Return the (x, y) coordinate for the center point of the cell that contains the specified text.  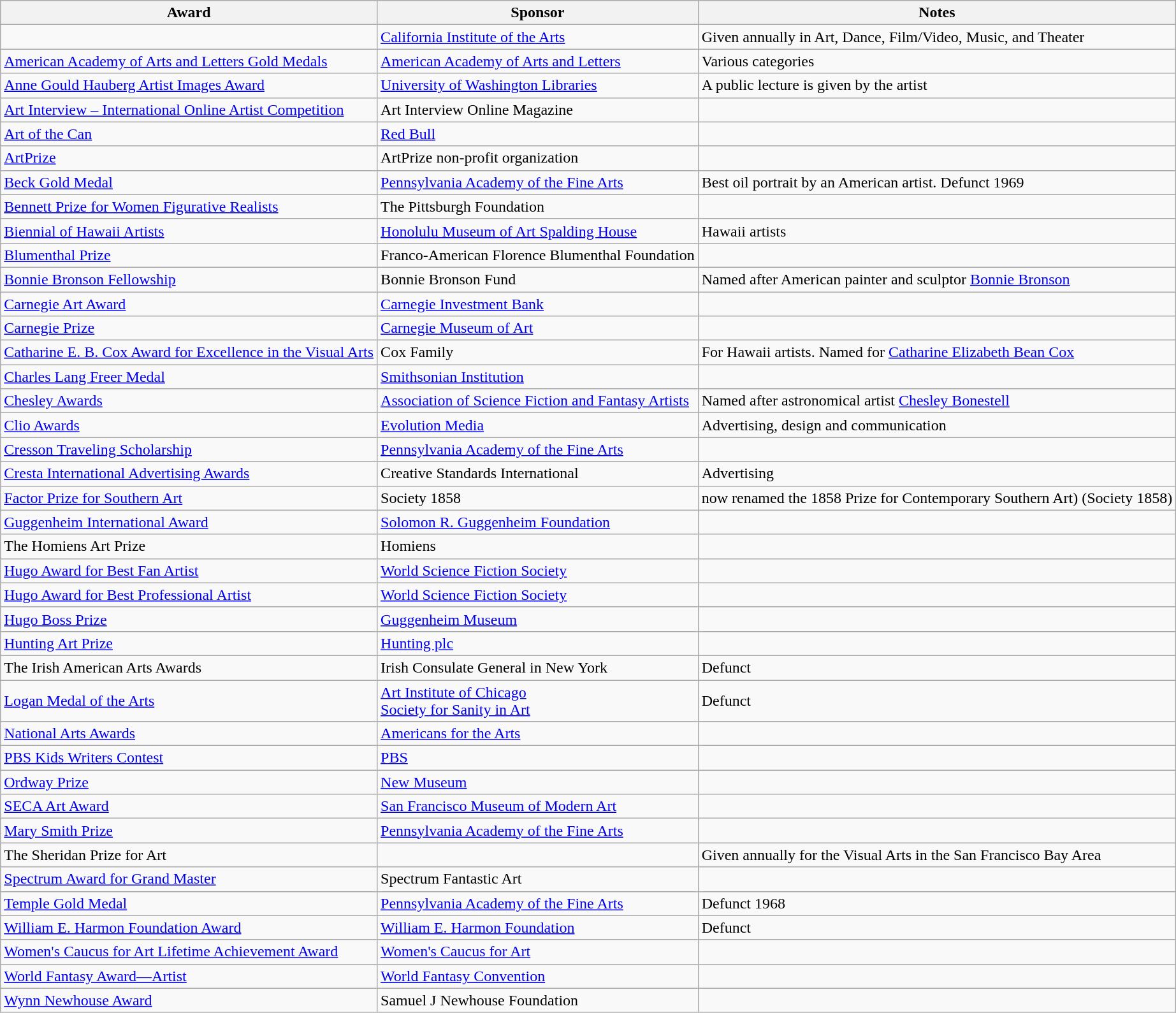
Art Institute of Chicago Society for Sanity in Art (538, 700)
For Hawaii artists. Named for Catharine Elizabeth Bean Cox (937, 353)
Hunting plc (538, 643)
Charles Lang Freer Medal (189, 377)
Hawaii artists (937, 231)
Bonnie Bronson Fund (538, 279)
Mary Smith Prize (189, 831)
World Fantasy Convention (538, 976)
Women's Caucus for Art Lifetime Achievement Award (189, 952)
Clio Awards (189, 425)
Hugo Award for Best Professional Artist (189, 595)
Smithsonian Institution (538, 377)
American Academy of Arts and Letters (538, 61)
ArtPrize non-profit organization (538, 158)
Bonnie Bronson Fellowship (189, 279)
Bennett Prize for Women Figurative Realists (189, 207)
The Homiens Art Prize (189, 546)
Notes (937, 13)
Given annually in Art, Dance, Film/Video, Music, and Theater (937, 37)
American Academy of Arts and Letters Gold Medals (189, 61)
PBS (538, 758)
William E. Harmon Foundation Award (189, 928)
Spectrum Fantastic Art (538, 879)
Various categories (937, 61)
Spectrum Award for Grand Master (189, 879)
Carnegie Investment Bank (538, 304)
Named after astronomical artist Chesley Bonestell (937, 401)
Cresson Traveling Scholarship (189, 449)
Factor Prize for Southern Art (189, 498)
Red Bull (538, 134)
California Institute of the Arts (538, 37)
University of Washington Libraries (538, 85)
Best oil portrait by an American artist. Defunct 1969 (937, 182)
Americans for the Arts (538, 734)
San Francisco Museum of Modern Art (538, 806)
Homiens (538, 546)
Named after American painter and sculptor Bonnie Bronson (937, 279)
Art Interview Online Magazine (538, 110)
Logan Medal of the Arts (189, 700)
Blumenthal Prize (189, 255)
Defunct 1968 (937, 903)
Carnegie Art Award (189, 304)
The Sheridan Prize for Art (189, 855)
Given annually for the Visual Arts in the San Francisco Bay Area (937, 855)
Honolulu Museum of Art Spalding House (538, 231)
SECA Art Award (189, 806)
Evolution Media (538, 425)
William E. Harmon Foundation (538, 928)
Creative Standards International (538, 474)
Beck Gold Medal (189, 182)
ArtPrize (189, 158)
Biennial of Hawaii Artists (189, 231)
Advertising, design and communication (937, 425)
Guggenheim International Award (189, 522)
Cresta International Advertising Awards (189, 474)
New Museum (538, 782)
World Fantasy Award—Artist (189, 976)
Irish Consulate General in New York (538, 667)
Guggenheim Museum (538, 619)
Art of the Can (189, 134)
Advertising (937, 474)
Hugo Boss Prize (189, 619)
Society 1858 (538, 498)
A public lecture is given by the artist (937, 85)
PBS Kids Writers Contest (189, 758)
Art Interview – International Online Artist Competition (189, 110)
Hugo Award for Best Fan Artist (189, 571)
Temple Gold Medal (189, 903)
Carnegie Prize (189, 328)
Franco-American Florence Blumenthal Foundation (538, 255)
Cox Family (538, 353)
Solomon R. Guggenheim Foundation (538, 522)
The Pittsburgh Foundation (538, 207)
Association of Science Fiction and Fantasy Artists (538, 401)
Anne Gould Hauberg Artist Images Award (189, 85)
National Arts Awards (189, 734)
Women's Caucus for Art (538, 952)
Sponsor (538, 13)
now renamed the 1858 Prize for Contemporary Southern Art) (Society 1858) (937, 498)
Samuel J Newhouse Foundation (538, 1000)
Catharine E. B. Cox Award for Excellence in the Visual Arts (189, 353)
Chesley Awards (189, 401)
The Irish American Arts Awards (189, 667)
Wynn Newhouse Award (189, 1000)
Award (189, 13)
Ordway Prize (189, 782)
Hunting Art Prize (189, 643)
Carnegie Museum of Art (538, 328)
